Detect which cell encompasses the target text, then output its (X, Y) center coordinate. 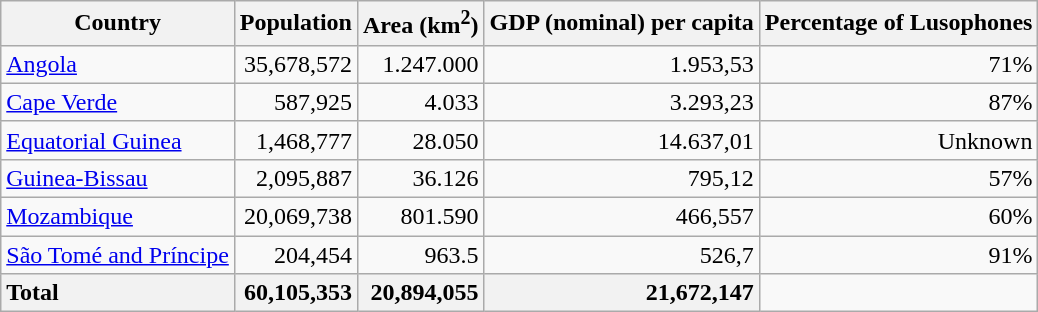
20,894,055 (420, 293)
466,557 (622, 217)
1.247.000 (420, 64)
36.126 (420, 178)
Country (118, 24)
28.050 (420, 140)
204,454 (296, 255)
Angola (118, 64)
GDP (nominal) per capita (622, 24)
Area (km2) (420, 24)
1,468,777 (296, 140)
587,925 (296, 102)
14.637,01 (622, 140)
35,678,572 (296, 64)
1.953,53 (622, 64)
795,12 (622, 178)
87% (898, 102)
57% (898, 178)
Guinea-Bissau (118, 178)
Equatorial Guinea (118, 140)
963.5 (420, 255)
526,7 (622, 255)
Unknown (898, 140)
60,105,353 (296, 293)
20,069,738 (296, 217)
São Tomé and Príncipe (118, 255)
Cape Verde (118, 102)
801.590 (420, 217)
Total (118, 293)
Population (296, 24)
Percentage of Lusophones (898, 24)
4.033 (420, 102)
3.293,23 (622, 102)
2,095,887 (296, 178)
71% (898, 64)
91% (898, 255)
Mozambique (118, 217)
21,672,147 (622, 293)
60% (898, 217)
